Identify which cell holds the provided text, then report its (x, y) central coordinate. 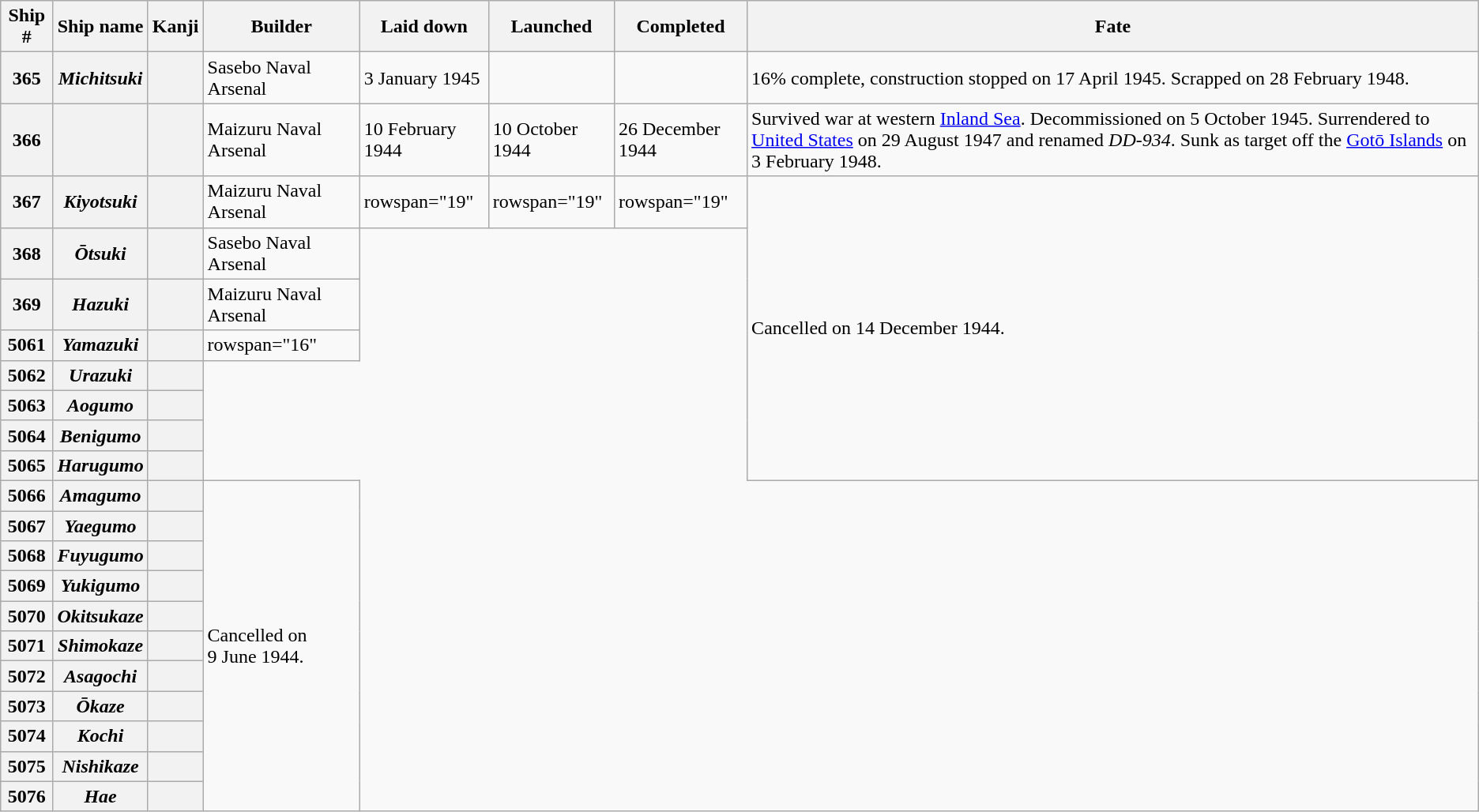
Launched (551, 27)
Michitsuki (100, 77)
Laid down (423, 27)
5066 (27, 495)
Yukigumo (100, 586)
5061 (27, 345)
5072 (27, 676)
Aogumo (100, 405)
5062 (27, 375)
Benigumo (100, 435)
Hae (100, 796)
Cancelled on 14 December 1944. (1113, 329)
5076 (27, 796)
5063 (27, 405)
5070 (27, 616)
5068 (27, 556)
Fuyugumo (100, 556)
Yaegumo (100, 525)
Builder (281, 27)
Okitsukaze (100, 616)
5069 (27, 586)
5065 (27, 465)
Harugumo (100, 465)
Urazuki (100, 375)
10 October 1944 (551, 140)
5073 (27, 706)
Kochi (100, 736)
Kanji (175, 27)
Ship # (27, 27)
Ōtsuki (100, 253)
Kiyotsuki (100, 202)
5074 (27, 736)
369 (27, 305)
Completed (680, 27)
Ōkaze (100, 706)
rowspan="16" (281, 345)
3 January 1945 (423, 77)
367 (27, 202)
Amagumo (100, 495)
368 (27, 253)
366 (27, 140)
Cancelled on 9 June 1944. (281, 646)
5071 (27, 646)
365 (27, 77)
26 December 1944 (680, 140)
5067 (27, 525)
Fate (1113, 27)
Ship name (100, 27)
Asagochi (100, 676)
16% complete, construction stopped on 17 April 1945. Scrapped on 28 February 1948. (1113, 77)
5075 (27, 766)
Nishikaze (100, 766)
10 February 1944 (423, 140)
Yamazuki (100, 345)
Shimokaze (100, 646)
5064 (27, 435)
Hazuki (100, 305)
